Return (X, Y) of the center of cell containing provided text 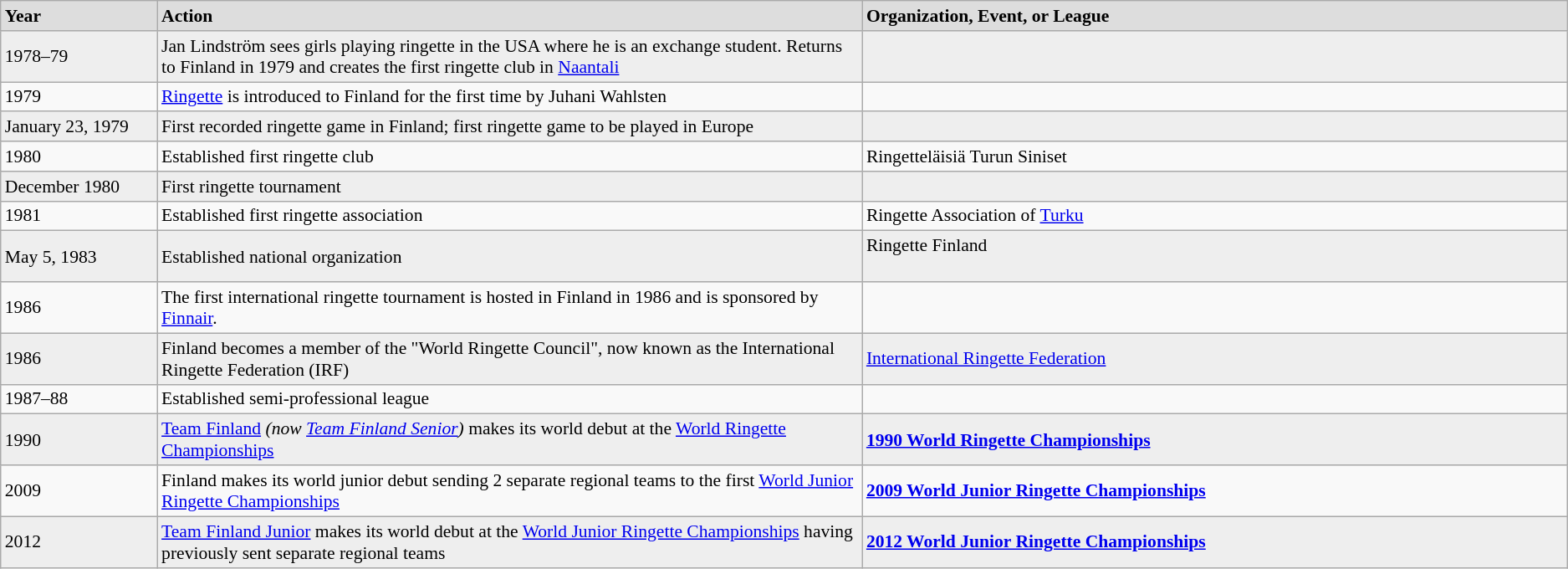
Ringette Association of Turku (1214, 216)
First recorded ringette game in Finland; first ringette game to be played in Europe (510, 127)
1990 World Ringette Championships (1214, 440)
Team Finland (now Team Finland Senior) makes its world debut at the World Ringette Championships (510, 440)
1978–79 (79, 57)
December 1980 (79, 187)
Year (79, 16)
International Ringette Federation (1214, 358)
Ringetteläisiä Turun Siniset (1214, 156)
1981 (79, 216)
Established semi-professional league (510, 399)
1987–88 (79, 399)
2009 World Junior Ringette Championships (1214, 490)
Team Finland Junior makes its world debut at the World Junior Ringette Championships having previously sent separate regional teams (510, 542)
The first international ringette tournament is hosted in Finland in 1986 and is sponsored by Finnair. (510, 308)
1980 (79, 156)
1979 (79, 97)
May 5, 1983 (79, 256)
First ringette tournament (510, 187)
Established first ringette association (510, 216)
Established first ringette club (510, 156)
Ringette is introduced to Finland for the first time by Juhani Wahlsten (510, 97)
1990 (79, 440)
Established national organization (510, 256)
January 23, 1979 (79, 127)
Organization, Event, or League (1214, 16)
Finland becomes a member of the "World Ringette Council", now known as the International Ringette Federation (IRF) (510, 358)
Ringette Finland (1214, 256)
2012 (79, 542)
2009 (79, 490)
2012 World Junior Ringette Championships (1214, 542)
Action (510, 16)
Finland makes its world junior debut sending 2 separate regional teams to the first World Junior Ringette Championships (510, 490)
